Capture the cell that displays the provided text and extract its (X, Y) central coordinate. 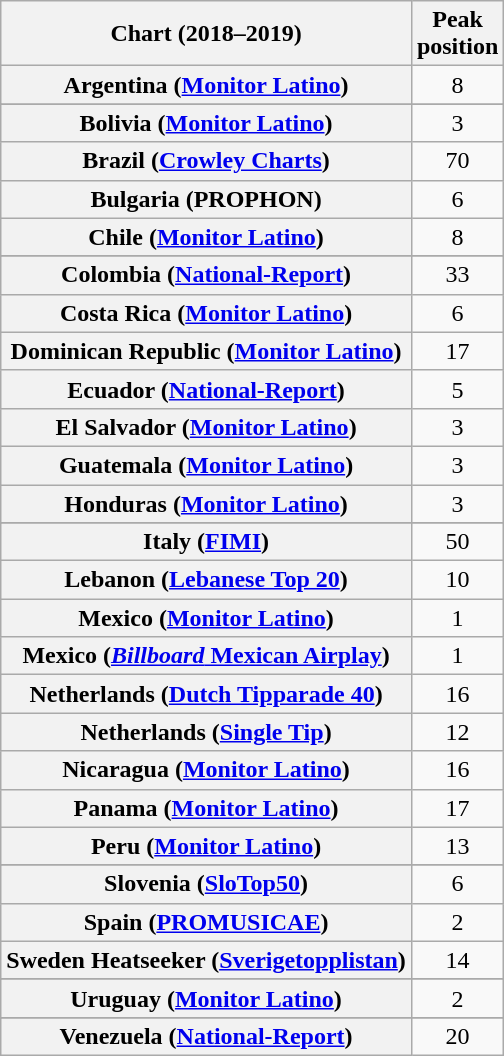
Panama (Monitor Latino) (206, 808)
12 (457, 732)
Mexico (Billboard Mexican Airplay) (206, 656)
Mexico (Monitor Latino) (206, 618)
Peru (Monitor Latino) (206, 846)
Honduras (Monitor Latino) (206, 503)
Dominican Republic (Monitor Latino) (206, 351)
Sweden Heatseeker (Sverigetopplistan) (206, 960)
Guatemala (Monitor Latino) (206, 465)
Bolivia (Monitor Latino) (206, 123)
Netherlands (Dutch Tipparade 40) (206, 694)
14 (457, 960)
Chart (2018–2019) (206, 34)
Ecuador (National-Report) (206, 389)
Italy (FIMI) (206, 542)
El Salvador (Monitor Latino) (206, 427)
Costa Rica (Monitor Latino) (206, 313)
Peak position (457, 34)
Nicaragua (Monitor Latino) (206, 770)
10 (457, 580)
Chile (Monitor Latino) (206, 237)
Netherlands (Single Tip) (206, 732)
Uruguay (Monitor Latino) (206, 998)
50 (457, 542)
Brazil (Crowley Charts) (206, 161)
33 (457, 275)
Colombia (National-Report) (206, 275)
Argentina (Monitor Latino) (206, 85)
5 (457, 389)
20 (457, 1036)
Bulgaria (PROPHON) (206, 199)
Venezuela (National-Report) (206, 1036)
Slovenia (SloTop50) (206, 884)
70 (457, 161)
Spain (PROMUSICAE) (206, 922)
Lebanon (Lebanese Top 20) (206, 580)
13 (457, 846)
